From the cell containing the given text, extract its center point as [X, Y] coordinate. 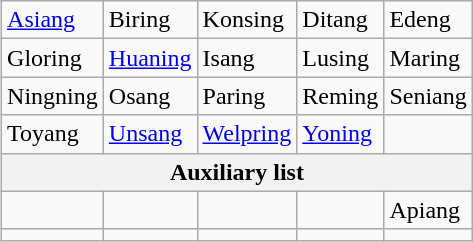
Maring [428, 58]
Edeng [428, 20]
Ditang [340, 20]
Reming [340, 96]
Konsing [247, 20]
Toyang [53, 134]
Welpring [247, 134]
Seniang [428, 96]
Apiang [428, 210]
Auxiliary list [238, 172]
Huaning [150, 58]
Asiang [53, 20]
Osang [150, 96]
Lusing [340, 58]
Unsang [150, 134]
Yoning [340, 134]
Isang [247, 58]
Paring [247, 96]
Gloring [53, 58]
Ningning [53, 96]
Biring [150, 20]
